Identify which cell holds the provided text, then report its (X, Y) central coordinate. 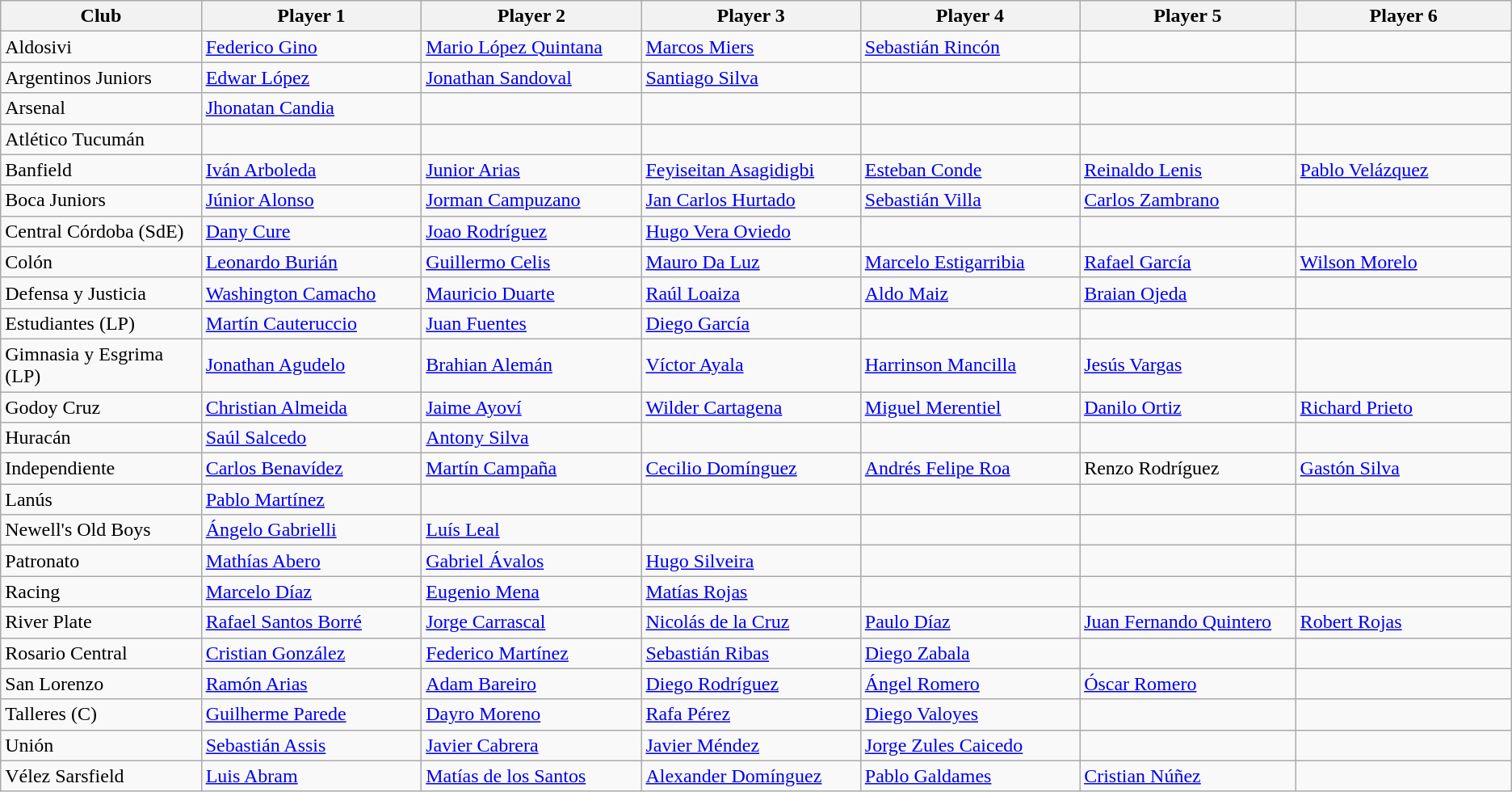
Carlos Zambrano (1187, 200)
Player 5 (1187, 16)
Banfield (101, 170)
Adam Bareiro (531, 684)
Harrinson Mancilla (969, 365)
Cecilio Domínguez (751, 469)
Pablo Martínez (312, 499)
Andrés Felipe Roa (969, 469)
Mathías Abero (312, 561)
Hugo Silveira (751, 561)
Marcelo Díaz (312, 592)
Miguel Merentiel (969, 407)
Player 1 (312, 16)
Sebastián Rincón (969, 47)
Luis Abram (312, 776)
Rafael Santos Borré (312, 622)
Newell's Old Boys (101, 530)
Cristian Núñez (1187, 776)
Marcelo Estigarribia (969, 262)
Vélez Sarsfield (101, 776)
Wilson Morelo (1404, 262)
Defensa y Justicia (101, 293)
Gimnasia y Esgrima (LP) (101, 365)
Javier Méndez (751, 745)
Cristian González (312, 653)
Mario López Quintana (531, 47)
Leonardo Burián (312, 262)
Federico Martínez (531, 653)
Ángelo Gabrielli (312, 530)
River Plate (101, 622)
Richard Prieto (1404, 407)
Mauricio Duarte (531, 293)
Washington Camacho (312, 293)
Pablo Galdames (969, 776)
Junior Arias (531, 170)
Arsenal (101, 108)
Rosario Central (101, 653)
Atlético Tucumán (101, 139)
Jesús Vargas (1187, 365)
Club (101, 16)
Edwar López (312, 78)
Mauro Da Luz (751, 262)
Patronato (101, 561)
Player 4 (969, 16)
Braian Ojeda (1187, 293)
Martín Campaña (531, 469)
Boca Juniors (101, 200)
Juan Fernando Quintero (1187, 622)
Guilherme Parede (312, 714)
Player 6 (1404, 16)
Joao Rodríguez (531, 231)
Jonathan Agudelo (312, 365)
Víctor Ayala (751, 365)
Paulo Díaz (969, 622)
Sebastián Assis (312, 745)
Diego Rodríguez (751, 684)
Player 3 (751, 16)
Matías Rojas (751, 592)
Hugo Vera Oviedo (751, 231)
Pablo Velázquez (1404, 170)
Sebastián Villa (969, 200)
Danilo Ortiz (1187, 407)
Jonathan Sandoval (531, 78)
Rafa Pérez (751, 714)
Independiente (101, 469)
Raúl Loaiza (751, 293)
Huracán (101, 438)
Reinaldo Lenis (1187, 170)
Juan Fuentes (531, 323)
Luís Leal (531, 530)
Matías de los Santos (531, 776)
Aldo Maiz (969, 293)
Iván Arboleda (312, 170)
San Lorenzo (101, 684)
Diego García (751, 323)
Esteban Conde (969, 170)
Gastón Silva (1404, 469)
Guillermo Celis (531, 262)
Diego Zabala (969, 653)
Central Córdoba (SdE) (101, 231)
Óscar Romero (1187, 684)
Brahian Alemán (531, 365)
Diego Valoyes (969, 714)
Nicolás de la Cruz (751, 622)
Santiago Silva (751, 78)
Aldosivi (101, 47)
Dayro Moreno (531, 714)
Carlos Benavídez (312, 469)
Saúl Salcedo (312, 438)
Júnior Alonso (312, 200)
Sebastián Ribas (751, 653)
Federico Gino (312, 47)
Christian Almeida (312, 407)
Alexander Domínguez (751, 776)
Jhonatan Candia (312, 108)
Estudiantes (LP) (101, 323)
Javier Cabrera (531, 745)
Jan Carlos Hurtado (751, 200)
Dany Cure (312, 231)
Colón (101, 262)
Jaime Ayoví (531, 407)
Jorge Carrascal (531, 622)
Ángel Romero (969, 684)
Robert Rojas (1404, 622)
Eugenio Mena (531, 592)
Racing (101, 592)
Gabriel Ávalos (531, 561)
Antony Silva (531, 438)
Feyiseitan Asagidigbi (751, 170)
Renzo Rodríguez (1187, 469)
Marcos Miers (751, 47)
Wilder Cartagena (751, 407)
Rafael García (1187, 262)
Ramón Arias (312, 684)
Godoy Cruz (101, 407)
Lanús (101, 499)
Argentinos Juniors (101, 78)
Player 2 (531, 16)
Jorge Zules Caicedo (969, 745)
Unión (101, 745)
Martín Cauteruccio (312, 323)
Talleres (C) (101, 714)
Jorman Campuzano (531, 200)
